Output the [X, Y] coordinate of the center of the cell containing the given text.  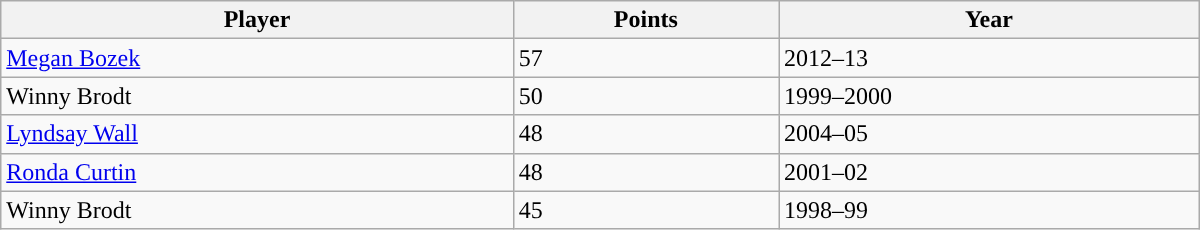
Megan Bozek [257, 58]
50 [646, 96]
Year [988, 20]
1998–99 [988, 210]
Player [257, 20]
2004–05 [988, 134]
2012–13 [988, 58]
45 [646, 210]
Lyndsay Wall [257, 134]
1999–2000 [988, 96]
Ronda Curtin [257, 172]
57 [646, 58]
2001–02 [988, 172]
Points [646, 20]
